Search for the cell housing the specified text and yield its (x, y) center coordinate. 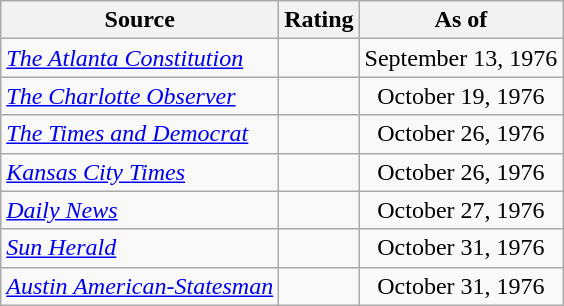
Sun Herald (140, 248)
Daily News (140, 210)
Kansas City Times (140, 172)
September 13, 1976 (461, 58)
Source (140, 20)
The Times and Democrat (140, 134)
The Charlotte Observer (140, 96)
October 19, 1976 (461, 96)
October 27, 1976 (461, 210)
The Atlanta Constitution (140, 58)
As of (461, 20)
Rating (319, 20)
Austin American-Statesman (140, 286)
